Extract the [X, Y] coordinate from the center of the cell holding the provided text.  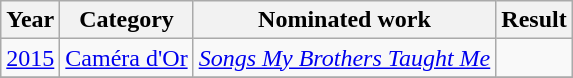
Songs My Brothers Taught Me [344, 58]
Category [126, 20]
Result [534, 20]
Nominated work [344, 20]
Year [30, 20]
Caméra d'Or [126, 58]
2015 [30, 58]
